Find where the given text appears and provide that cell's center as [X, Y] coordinate. 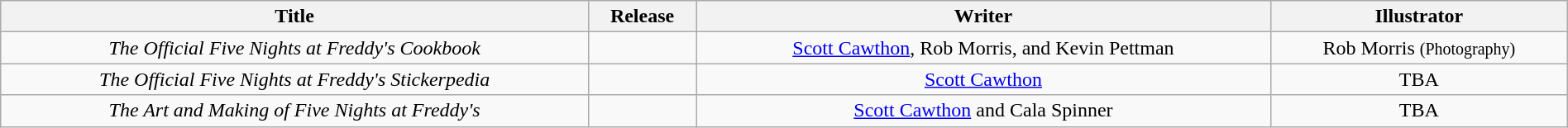
Illustrator [1419, 17]
Release [643, 17]
Scott Cawthon, Rob Morris, and Kevin Pettman [984, 48]
Scott Cawthon [984, 79]
The Art and Making of Five Nights at Freddy's [294, 111]
The Official Five Nights at Freddy's Stickerpedia [294, 79]
Writer [984, 17]
Rob Morris (Photography) [1419, 48]
Title [294, 17]
Scott Cawthon and Cala Spinner [984, 111]
The Official Five Nights at Freddy's Cookbook [294, 48]
